From the cell containing the given text, extract its center point as [x, y] coordinate. 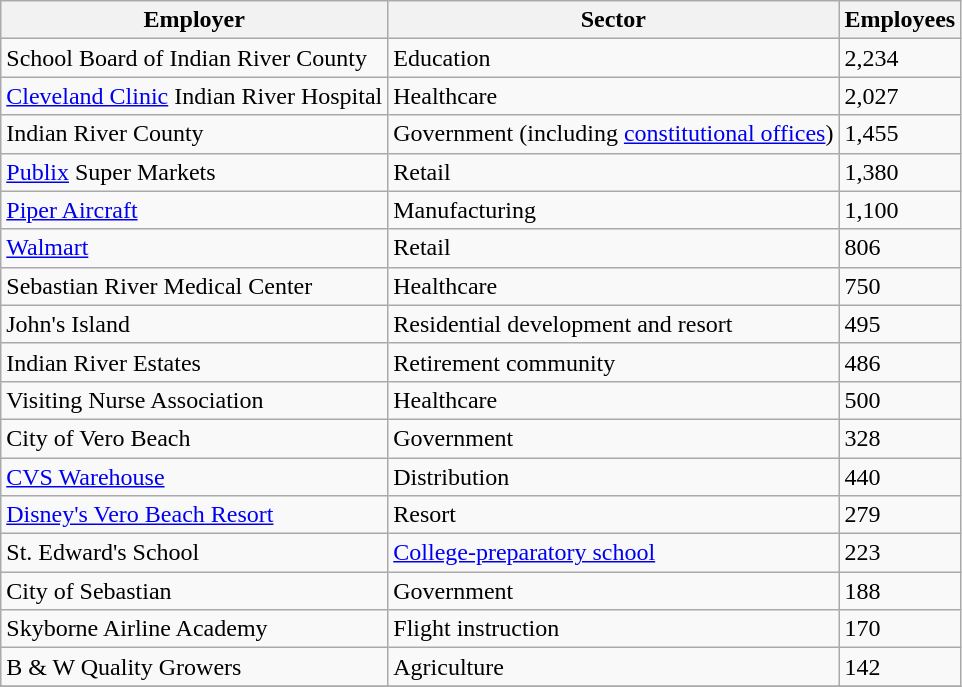
St. Edward's School [194, 553]
Agriculture [614, 667]
Sebastian River Medical Center [194, 286]
Disney's Vero Beach Resort [194, 515]
Skyborne Airline Academy [194, 629]
Sector [614, 20]
Education [614, 58]
John's Island [194, 324]
City of Vero Beach [194, 438]
Visiting Nurse Association [194, 400]
Walmart [194, 248]
College-preparatory school [614, 553]
806 [900, 248]
188 [900, 591]
279 [900, 515]
500 [900, 400]
223 [900, 553]
Distribution [614, 477]
Employer [194, 20]
Government (including constitutional offices) [614, 134]
Residential development and resort [614, 324]
495 [900, 324]
School Board of Indian River County [194, 58]
440 [900, 477]
750 [900, 286]
1,380 [900, 172]
Cleveland Clinic Indian River Hospital [194, 96]
Employees [900, 20]
1,455 [900, 134]
Publix Super Markets [194, 172]
Indian River Estates [194, 362]
Resort [614, 515]
1,100 [900, 210]
City of Sebastian [194, 591]
CVS Warehouse [194, 477]
2,027 [900, 96]
Indian River County [194, 134]
Piper Aircraft [194, 210]
B & W Quality Growers [194, 667]
Retirement community [614, 362]
328 [900, 438]
Flight instruction [614, 629]
2,234 [900, 58]
Manufacturing [614, 210]
142 [900, 667]
170 [900, 629]
486 [900, 362]
